Locate the cell with the specified text and output its [X, Y] center coordinate. 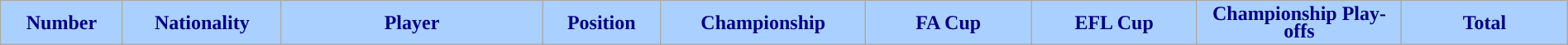
FA Cup [948, 23]
Championship Play-offs [1298, 23]
Position [602, 23]
Championship [762, 23]
Nationality [202, 23]
Player [412, 23]
EFL Cup [1114, 23]
Total [1485, 23]
Number [61, 23]
